Provide the (X, Y) coordinate of the cell's center where the given text is located.  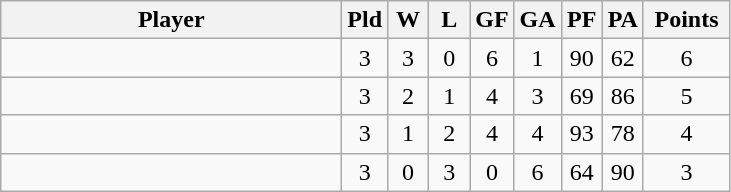
Points (686, 20)
Player (172, 20)
86 (622, 96)
93 (582, 134)
GF (492, 20)
62 (622, 58)
PA (622, 20)
GA (538, 20)
PF (582, 20)
78 (622, 134)
W (408, 20)
Pld (365, 20)
64 (582, 172)
69 (582, 96)
L (450, 20)
5 (686, 96)
